Output the (X, Y) coordinate of the center of the cell containing the given text.  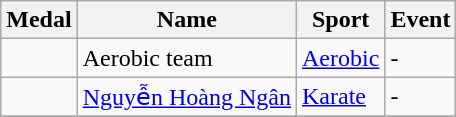
Medal (39, 20)
Aerobic (341, 58)
Nguyễn Hoàng Ngân (186, 97)
Karate (341, 97)
Aerobic team (186, 58)
Name (186, 20)
Sport (341, 20)
Event (420, 20)
